Provide the [X, Y] coordinate of the cell's center where the given text is located.  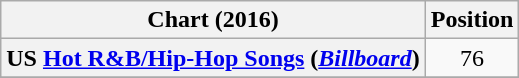
US Hot R&B/Hip-Hop Songs (Billboard) [213, 58]
Position [472, 20]
76 [472, 58]
Chart (2016) [213, 20]
